Determine the (X, Y) coordinate at the center of the cell enclosing the given text.  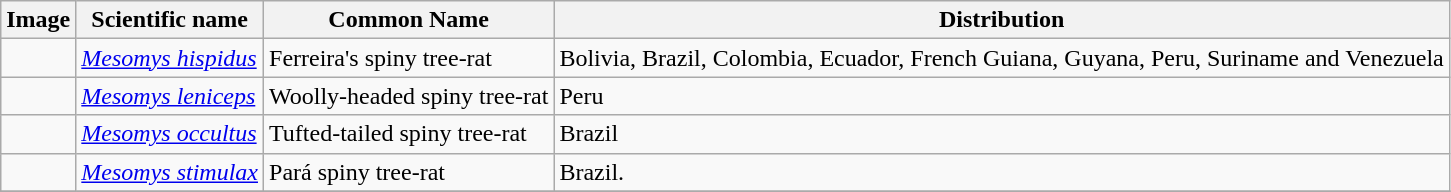
Mesomys stimulax (170, 172)
Bolivia, Brazil, Colombia, Ecuador, French Guiana, Guyana, Peru, Suriname and Venezuela (1002, 58)
Common Name (409, 20)
Ferreira's spiny tree-rat (409, 58)
Distribution (1002, 20)
Woolly-headed spiny tree-rat (409, 96)
Mesomys hispidus (170, 58)
Pará spiny tree-rat (409, 172)
Mesomys occultus (170, 134)
Mesomys leniceps (170, 96)
Scientific name (170, 20)
Peru (1002, 96)
Brazil. (1002, 172)
Brazil (1002, 134)
Image (38, 20)
Tufted-tailed spiny tree-rat (409, 134)
